Extract the (X, Y) coordinate from the center of the cell holding the provided text.  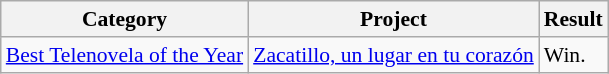
Zacatillo, un lugar en tu corazón (394, 55)
Project (394, 19)
Result (574, 19)
Best Telenovela of the Year (124, 55)
Win. (574, 55)
Category (124, 19)
